From the cell containing the given text, extract its center point as [x, y] coordinate. 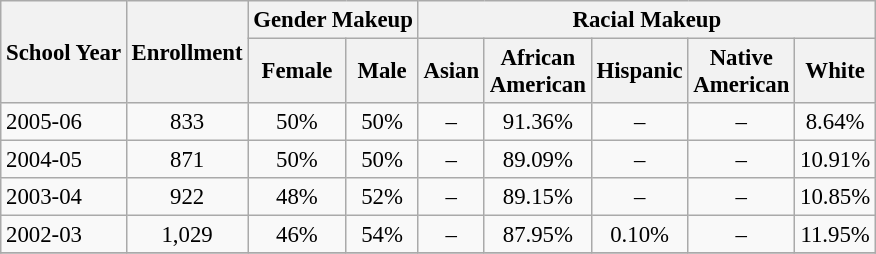
10.85% [836, 197]
48% [297, 197]
87.95% [538, 235]
2002-03 [64, 235]
2003-04 [64, 197]
833 [187, 122]
52% [382, 197]
Gender Makeup [333, 20]
89.15% [538, 197]
School Year [64, 52]
2004-05 [64, 160]
11.95% [836, 235]
Racial Makeup [646, 20]
91.36% [538, 122]
8.64% [836, 122]
10.91% [836, 160]
46% [297, 235]
0.10% [640, 235]
871 [187, 160]
922 [187, 197]
African American [538, 72]
Native American [742, 72]
Hispanic [640, 72]
Asian [451, 72]
Female [297, 72]
Male [382, 72]
54% [382, 235]
89.09% [538, 160]
2005-06 [64, 122]
White [836, 72]
Enrollment [187, 52]
1,029 [187, 235]
